Locate the cell with the specified text and output its [x, y] center coordinate. 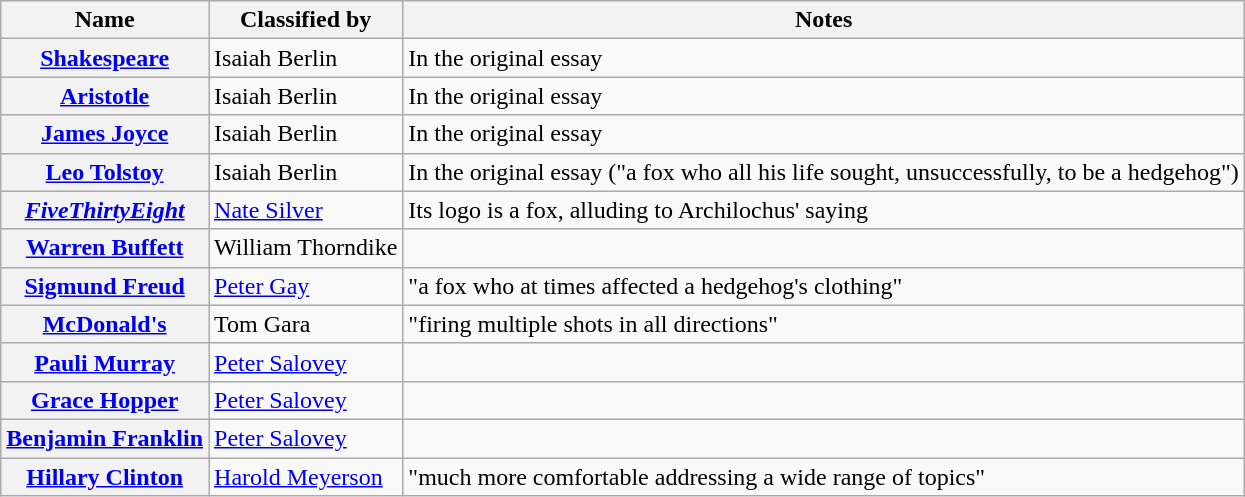
"firing multiple shots in all directions" [824, 324]
Nate Silver [306, 210]
Benjamin Franklin [105, 438]
Hillary Clinton [105, 477]
James Joyce [105, 134]
Harold Meyerson [306, 477]
Its logo is a fox, alluding to Archilochus' saying [824, 210]
Pauli Murray [105, 362]
Peter Gay [306, 286]
FiveThirtyEight [105, 210]
Shakespeare [105, 58]
Aristotle [105, 96]
Warren Buffett [105, 248]
McDonald's [105, 324]
Notes [824, 20]
Leo Tolstoy [105, 172]
Name [105, 20]
Tom Gara [306, 324]
Sigmund Freud [105, 286]
William Thorndike [306, 248]
"much more comfortable addressing a wide range of topics" [824, 477]
Classified by [306, 20]
Grace Hopper [105, 400]
"a fox who at times affected a hedgehog's clothing" [824, 286]
In the original essay ("a fox who all his life sought, unsuccessfully, to be a hedgehog") [824, 172]
